Return [X, Y] of the center of cell containing provided text 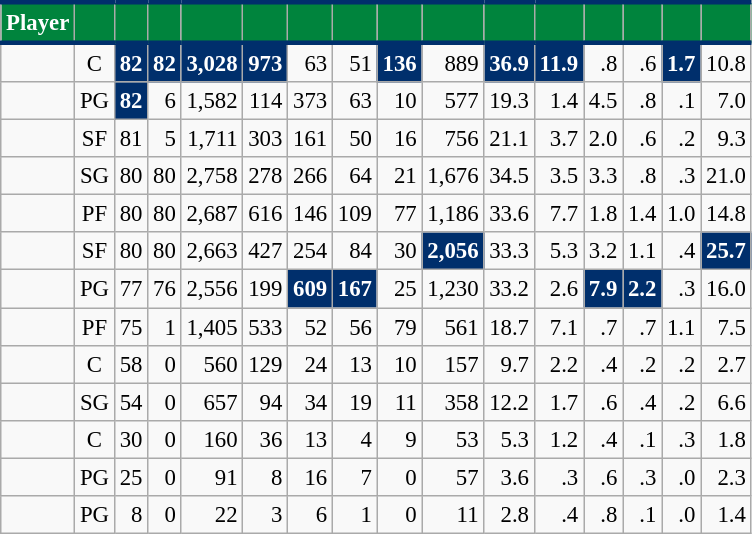
4.5 [604, 101]
34.5 [509, 176]
373 [310, 101]
7.5 [726, 327]
561 [453, 327]
51 [354, 62]
22 [212, 515]
1.2 [558, 439]
34 [310, 402]
278 [266, 176]
7.1 [558, 327]
2,758 [212, 176]
76 [164, 289]
10.8 [726, 62]
84 [354, 251]
9.3 [726, 139]
3.7 [558, 139]
146 [310, 214]
160 [212, 439]
4 [354, 439]
52 [310, 327]
533 [266, 327]
3 [266, 515]
7 [354, 477]
19.3 [509, 101]
2,687 [212, 214]
2.0 [604, 139]
6.6 [726, 402]
358 [453, 402]
36.9 [509, 62]
9.7 [509, 364]
136 [400, 62]
7.7 [558, 214]
11.9 [558, 62]
161 [310, 139]
50 [354, 139]
7.9 [604, 289]
1,676 [453, 176]
3,028 [212, 62]
1,230 [453, 289]
129 [266, 364]
3.2 [604, 251]
2.3 [726, 477]
3.5 [558, 176]
657 [212, 402]
81 [130, 139]
1,711 [212, 139]
33.6 [509, 214]
254 [310, 251]
9 [400, 439]
2,556 [212, 289]
7.0 [726, 101]
56 [354, 327]
1.0 [682, 214]
24 [310, 364]
609 [310, 289]
427 [266, 251]
19 [354, 402]
53 [453, 439]
33.3 [509, 251]
199 [266, 289]
616 [266, 214]
54 [130, 402]
75 [130, 327]
2,056 [453, 251]
2.7 [726, 364]
21.0 [726, 176]
21 [400, 176]
33.2 [509, 289]
57 [453, 477]
973 [266, 62]
109 [354, 214]
167 [354, 289]
303 [266, 139]
756 [453, 139]
2,663 [212, 251]
3.3 [604, 176]
2.8 [509, 515]
3.6 [509, 477]
21.1 [509, 139]
1,405 [212, 327]
114 [266, 101]
14.8 [726, 214]
266 [310, 176]
577 [453, 101]
25.7 [726, 251]
91 [212, 477]
157 [453, 364]
889 [453, 62]
16.0 [726, 289]
Player [38, 22]
64 [354, 176]
2.6 [558, 289]
1,582 [212, 101]
94 [266, 402]
58 [130, 364]
79 [400, 327]
560 [212, 364]
5 [164, 139]
1,186 [453, 214]
18.7 [509, 327]
12.2 [509, 402]
36 [266, 439]
